Detect which cell encompasses the target text, then output its [X, Y] center coordinate. 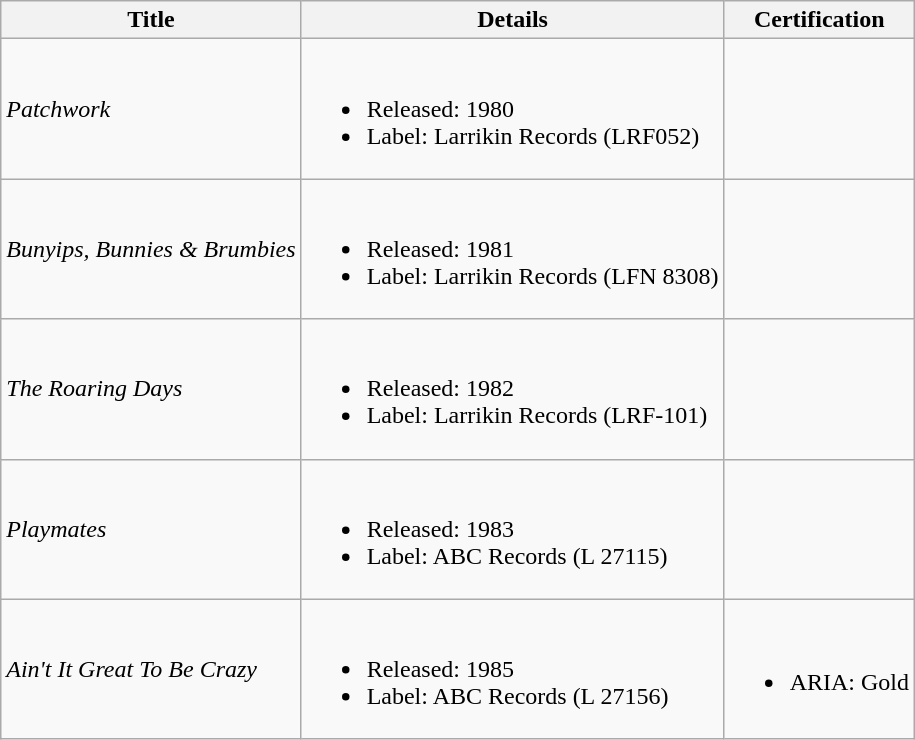
Released: 1985Label: ABC Records (L 27156) [512, 669]
Released: 1981Label: Larrikin Records (LFN 8308) [512, 249]
Ain't It Great To Be Crazy [151, 669]
Patchwork [151, 109]
Released: 1983Label: ABC Records (L 27115) [512, 529]
ARIA: Gold [819, 669]
Released: 1980Label: Larrikin Records (LRF052) [512, 109]
Bunyips, Bunnies & Brumbies [151, 249]
The Roaring Days [151, 389]
Title [151, 20]
Playmates [151, 529]
Certification [819, 20]
Released: 1982Label: Larrikin Records (LRF-101) [512, 389]
Details [512, 20]
